Extract the (X, Y) coordinate from the center of the cell holding the provided text.  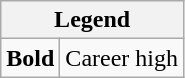
Career high (122, 58)
Bold (30, 58)
Legend (92, 20)
